For the text-containing cell, return its midpoint in (x, y) coordinate format. 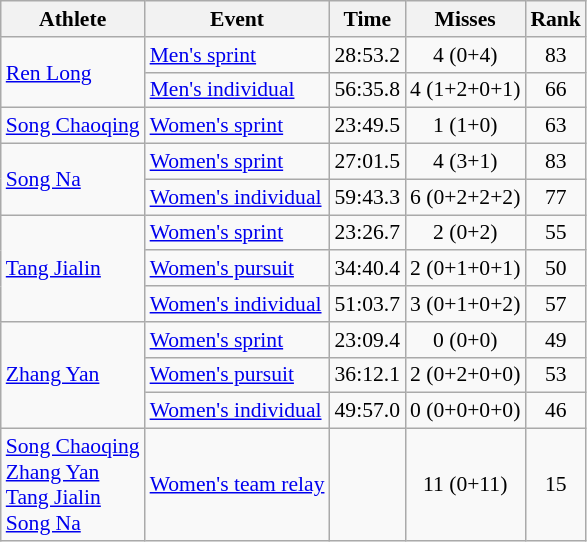
50 (556, 269)
4 (3+1) (465, 162)
Song Chaoqing (73, 126)
1 (1+0) (465, 126)
Athlete (73, 19)
4 (1+2+0+1) (465, 90)
53 (556, 375)
Men's individual (238, 90)
49 (556, 340)
Misses (465, 19)
77 (556, 197)
11 (0+11) (465, 485)
3 (0+1+0+2) (465, 304)
66 (556, 90)
Event (238, 19)
23:49.5 (368, 126)
23:09.4 (368, 340)
Tang Jialin (73, 268)
57 (556, 304)
Zhang Yan (73, 376)
Ren Long (73, 72)
Rank (556, 19)
0 (0+0) (465, 340)
59:43.3 (368, 197)
23:26.7 (368, 233)
28:53.2 (368, 55)
27:01.5 (368, 162)
15 (556, 485)
56:35.8 (368, 90)
46 (556, 411)
55 (556, 233)
63 (556, 126)
Women's team relay (238, 485)
6 (0+2+2+2) (465, 197)
2 (0+2) (465, 233)
2 (0+2+0+0) (465, 375)
51:03.7 (368, 304)
34:40.4 (368, 269)
4 (0+4) (465, 55)
49:57.0 (368, 411)
2 (0+1+0+1) (465, 269)
Song ChaoqingZhang YanTang JialinSong Na (73, 485)
Men's sprint (238, 55)
Time (368, 19)
Song Na (73, 180)
0 (0+0+0+0) (465, 411)
36:12.1 (368, 375)
